Find where the given text appears and provide that cell's center as (X, Y) coordinate. 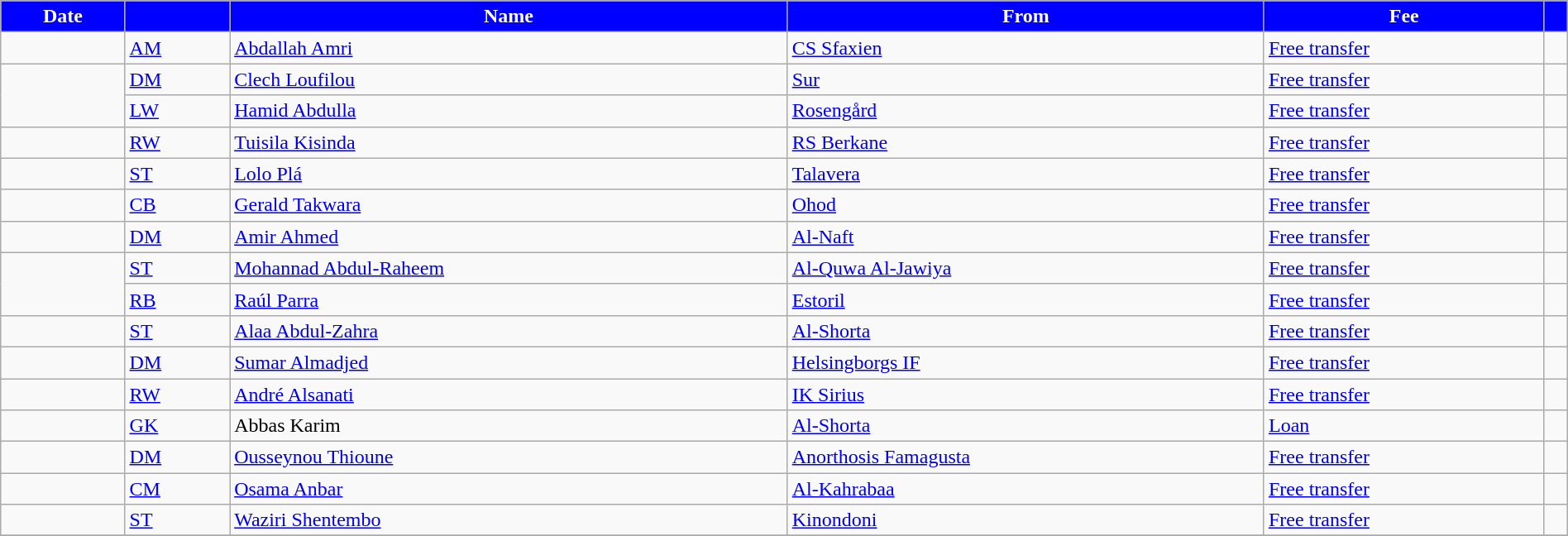
CS Sfaxien (1025, 48)
Osama Anbar (509, 489)
Name (509, 17)
Clech Loufilou (509, 79)
Hamid Abdulla (509, 111)
Lolo Plá (509, 174)
IK Sirius (1025, 395)
Fee (1404, 17)
Al-Naft (1025, 237)
Rosengård (1025, 111)
AM (177, 48)
CM (177, 489)
Mohannad Abdul-Raheem (509, 268)
Date (63, 17)
Sumar Almadjed (509, 362)
Ousseynou Thioune (509, 457)
Gerald Takwara (509, 205)
Helsingborgs IF (1025, 362)
Kinondoni (1025, 520)
Al-Quwa Al-Jawiya (1025, 268)
CB (177, 205)
From (1025, 17)
Amir Ahmed (509, 237)
Al-Kahrabaa (1025, 489)
LW (177, 111)
Loan (1404, 426)
Tuisila Kisinda (509, 142)
Waziri Shentembo (509, 520)
Abbas Karim (509, 426)
Estoril (1025, 299)
RS Berkane (1025, 142)
Anorthosis Famagusta (1025, 457)
GK (177, 426)
Ohod (1025, 205)
Alaa Abdul-Zahra (509, 331)
Sur (1025, 79)
RB (177, 299)
Raúl Parra (509, 299)
Abdallah Amri (509, 48)
André Alsanati (509, 395)
Talavera (1025, 174)
